Search for the cell housing the specified text and yield its [X, Y] center coordinate. 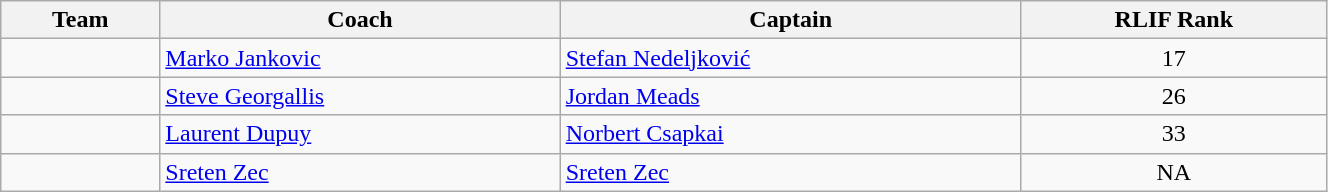
Captain [790, 20]
Marko Jankovic [360, 58]
RLIF Rank [1174, 20]
Laurent Dupuy [360, 134]
Steve Georgallis [360, 96]
Team [80, 20]
Coach [360, 20]
Norbert Csapkai [790, 134]
33 [1174, 134]
17 [1174, 58]
NA [1174, 172]
Stefan Nedeljković [790, 58]
26 [1174, 96]
Jordan Meads [790, 96]
